From the cell containing the given text, extract its center point as [X, Y] coordinate. 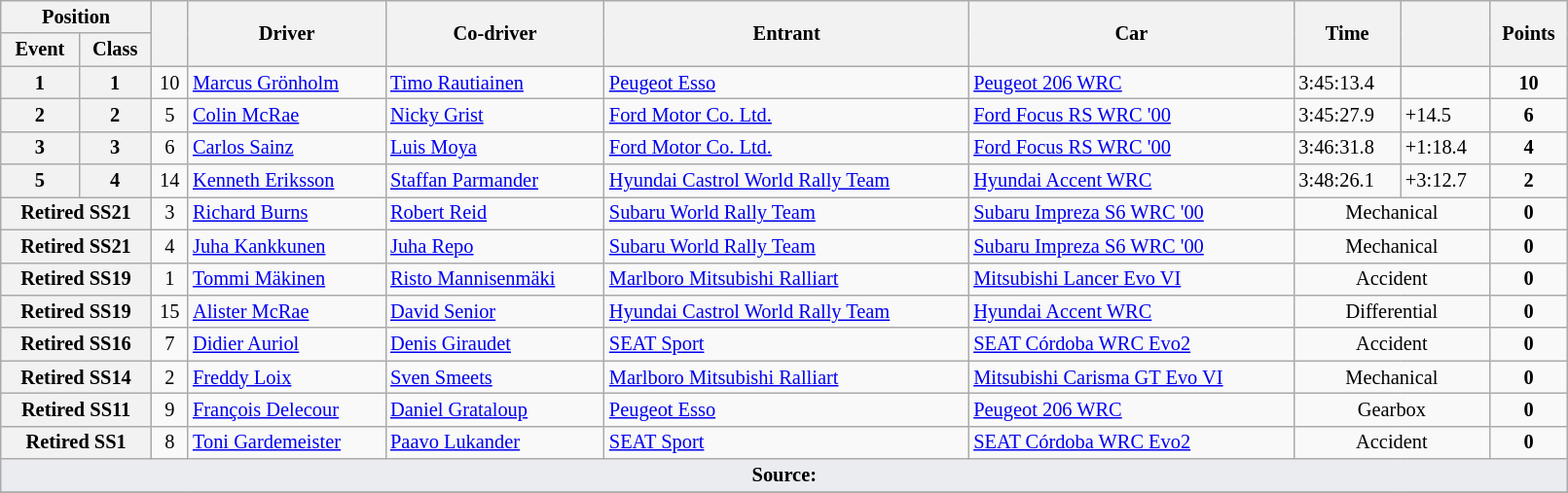
14 [169, 181]
Co-driver [494, 33]
Colin McRae [286, 115]
Marcus Grönholm [286, 83]
Nicky Grist [494, 115]
Event [40, 50]
Timo Rautiainen [494, 83]
Didier Auriol [286, 344]
Staffan Parmander [494, 181]
Retired SS11 [76, 409]
Juha Kankkunen [286, 246]
Luis Moya [494, 148]
Paavo Lukander [494, 442]
Retired SS14 [76, 377]
+14.5 [1444, 115]
Driver [286, 33]
Daniel Grataloup [494, 409]
Risto Mannisenmäki [494, 279]
Denis Giraudet [494, 344]
3:45:13.4 [1347, 83]
Retired SS16 [76, 344]
3:45:27.9 [1347, 115]
Class [115, 50]
Time [1347, 33]
François Delecour [286, 409]
Points [1528, 33]
3:46:31.8 [1347, 148]
Car [1131, 33]
Source: [784, 475]
Differential [1392, 311]
3:48:26.1 [1347, 181]
David Senior [494, 311]
7 [169, 344]
Mitsubishi Carisma GT Evo VI [1131, 377]
Tommi Mäkinen [286, 279]
Freddy Loix [286, 377]
+1:18.4 [1444, 148]
Juha Repo [494, 246]
15 [169, 311]
Sven Smeets [494, 377]
Retired SS1 [76, 442]
Entrant [786, 33]
+3:12.7 [1444, 181]
Mitsubishi Lancer Evo VI [1131, 279]
Gearbox [1392, 409]
Toni Gardemeister [286, 442]
Robert Reid [494, 213]
Kenneth Eriksson [286, 181]
Position [76, 17]
Richard Burns [286, 213]
Carlos Sainz [286, 148]
8 [169, 442]
9 [169, 409]
Alister McRae [286, 311]
